Capture the cell that displays the provided text and extract its (X, Y) central coordinate. 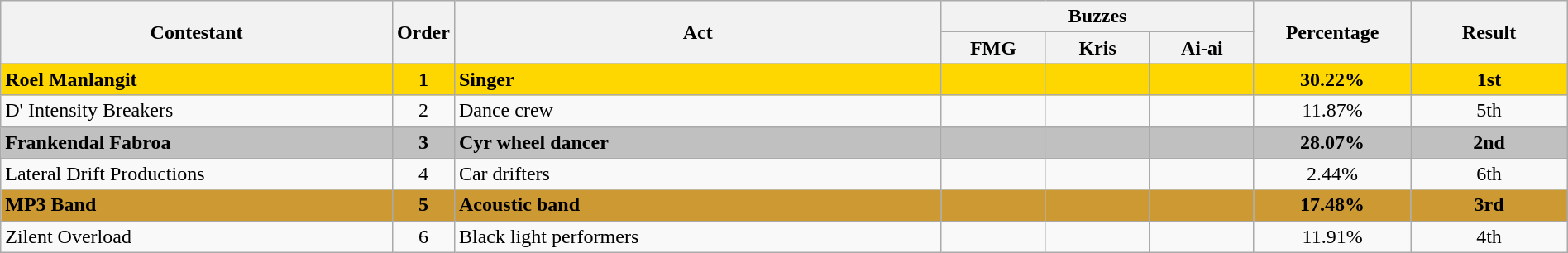
6 (423, 236)
Singer (697, 79)
4 (423, 174)
3 (423, 142)
Kris (1097, 48)
6th (1489, 174)
Car drifters (697, 174)
Result (1489, 32)
Frankendal Fabroa (197, 142)
Contestant (197, 32)
Dance crew (697, 111)
Roel Manlangit (197, 79)
Black light performers (697, 236)
MP3 Band (197, 205)
Cyr wheel dancer (697, 142)
11.87% (1331, 111)
Order (423, 32)
5 (423, 205)
Ai-ai (1202, 48)
Acoustic band (697, 205)
Buzzes (1097, 17)
17.48% (1331, 205)
2nd (1489, 142)
1 (423, 79)
Percentage (1331, 32)
Zilent Overload (197, 236)
Lateral Drift Productions (197, 174)
3rd (1489, 205)
Act (697, 32)
5th (1489, 111)
1st (1489, 79)
4th (1489, 236)
2 (423, 111)
28.07% (1331, 142)
11.91% (1331, 236)
2.44% (1331, 174)
FMG (993, 48)
D' Intensity Breakers (197, 111)
30.22% (1331, 79)
